Capture the cell that displays the provided text and extract its (x, y) central coordinate. 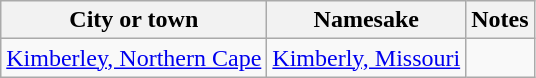
Notes (500, 20)
Namesake (366, 20)
Kimberly, Missouri (366, 58)
Kimberley, Northern Cape (134, 58)
City or town (134, 20)
